Find where the given text appears and provide that cell's center as [x, y] coordinate. 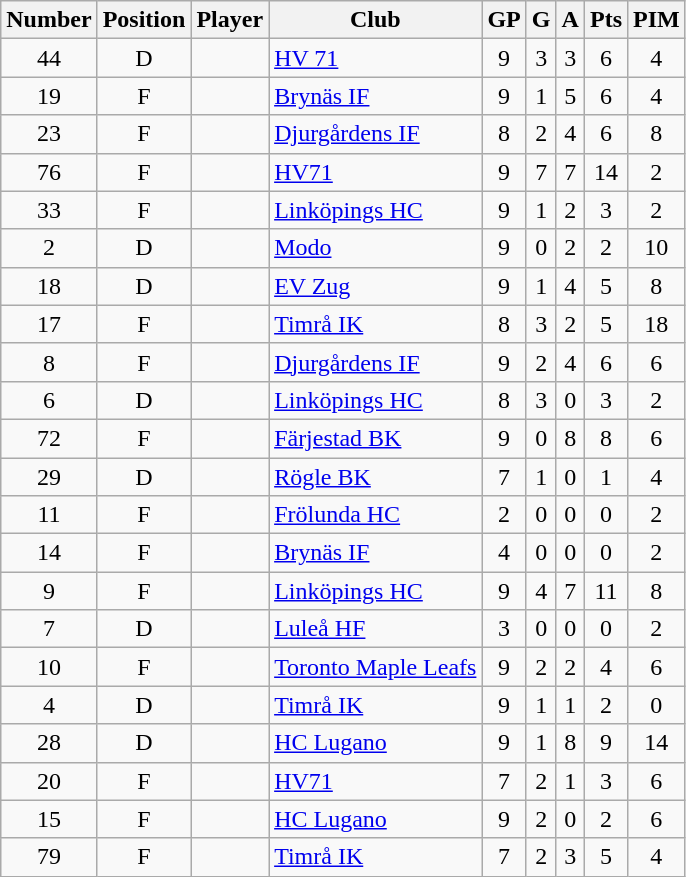
28 [49, 743]
17 [49, 324]
79 [49, 857]
Player [230, 20]
23 [49, 134]
Modo [376, 248]
GP [504, 20]
Rögle BK [376, 477]
72 [49, 438]
Frölunda HC [376, 515]
44 [49, 58]
G [541, 20]
76 [49, 172]
Luleå HF [376, 629]
HV 71 [376, 58]
Färjestad BK [376, 438]
A [570, 20]
29 [49, 477]
EV Zug [376, 286]
33 [49, 210]
Club [376, 20]
Position [144, 20]
15 [49, 819]
Pts [606, 20]
PIM [657, 20]
Number [49, 20]
Toronto Maple Leafs [376, 667]
19 [49, 96]
20 [49, 781]
